Search for the cell housing the specified text and yield its [x, y] center coordinate. 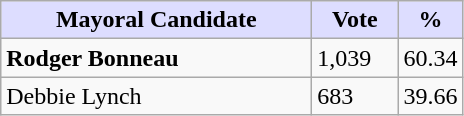
Vote [355, 20]
Rodger Bonneau [156, 58]
Debbie Lynch [156, 96]
60.34 [430, 58]
683 [355, 96]
% [430, 20]
39.66 [430, 96]
Mayoral Candidate [156, 20]
1,039 [355, 58]
